Identify which cell holds the provided text, then report its [X, Y] central coordinate. 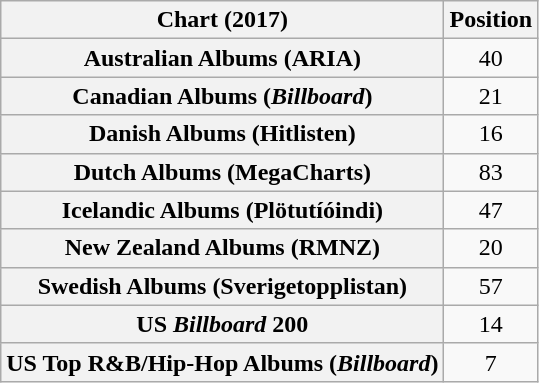
16 [491, 134]
Swedish Albums (Sverigetopplistan) [222, 286]
US Billboard 200 [222, 324]
20 [491, 248]
21 [491, 96]
7 [491, 362]
14 [491, 324]
Icelandic Albums (Plötutíóindi) [222, 210]
US Top R&B/Hip-Hop Albums (Billboard) [222, 362]
Dutch Albums (MegaCharts) [222, 172]
47 [491, 210]
Danish Albums (Hitlisten) [222, 134]
Australian Albums (ARIA) [222, 58]
New Zealand Albums (RMNZ) [222, 248]
83 [491, 172]
Position [491, 20]
Canadian Albums (Billboard) [222, 96]
40 [491, 58]
Chart (2017) [222, 20]
57 [491, 286]
